Scan for the cell matching the given text and deliver its [x, y] coordinate at center. 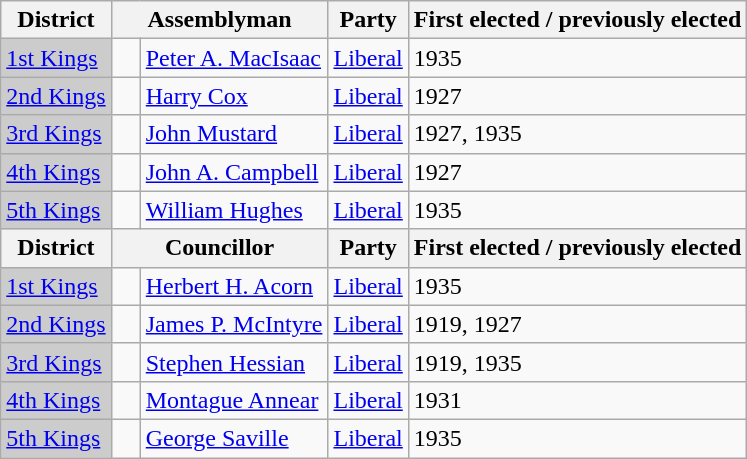
1931 [578, 400]
1919, 1927 [578, 324]
George Saville [234, 438]
Harry Cox [234, 96]
John A. Campbell [234, 172]
Peter A. MacIsaac [234, 58]
Stephen Hessian [234, 362]
Herbert H. Acorn [234, 286]
Assemblyman [220, 20]
Councillor [220, 248]
Montague Annear [234, 400]
1919, 1935 [578, 362]
William Hughes [234, 210]
John Mustard [234, 134]
James P. McIntyre [234, 324]
1927, 1935 [578, 134]
